Locate the cell with the specified text and output its (X, Y) center coordinate. 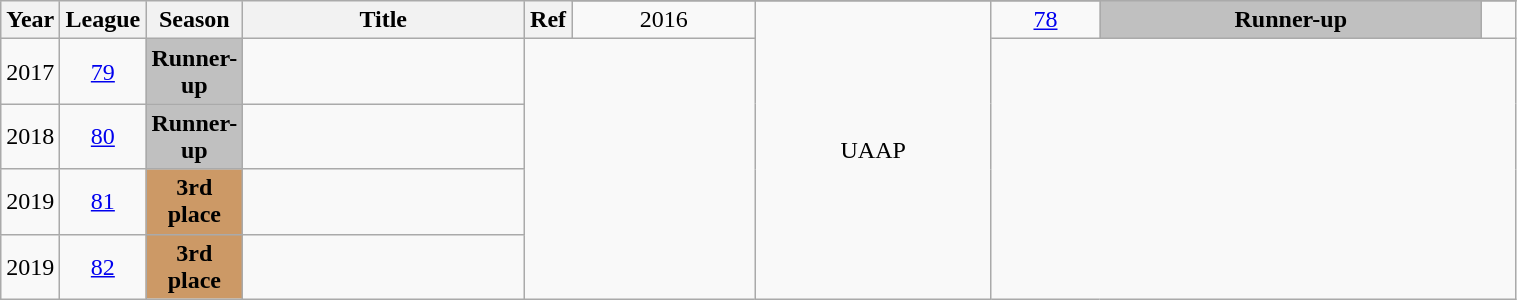
81 (103, 202)
Year (30, 20)
78 (1045, 20)
League (103, 20)
2017 (30, 72)
82 (103, 266)
80 (103, 136)
79 (103, 72)
Title (384, 20)
2018 (30, 136)
2016 (664, 20)
Season (194, 20)
Ref (548, 20)
UAAP (873, 150)
